Provide the (X, Y) coordinate of the cell's center where the given text is located.  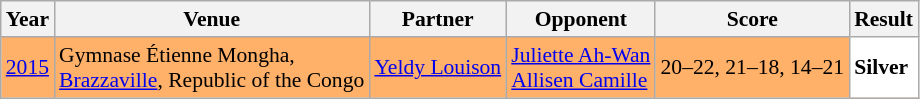
Opponent (580, 19)
Year (28, 19)
20–22, 21–18, 14–21 (752, 68)
Venue (212, 19)
Silver (884, 68)
2015 (28, 68)
Yeldy Louison (438, 68)
Result (884, 19)
Partner (438, 19)
Score (752, 19)
Gymnase Étienne Mongha,Brazzaville, Republic of the Congo (212, 68)
Juliette Ah-Wan Allisen Camille (580, 68)
